For the text-containing cell, return its midpoint in (X, Y) coordinate format. 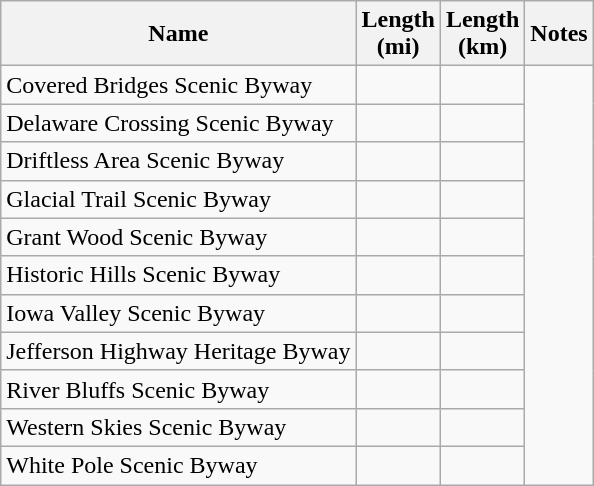
Grant Wood Scenic Byway (178, 237)
Name (178, 34)
Notes (559, 34)
Length(km) (482, 34)
River Bluffs Scenic Byway (178, 389)
Historic Hills Scenic Byway (178, 275)
White Pole Scenic Byway (178, 465)
Iowa Valley Scenic Byway (178, 313)
Covered Bridges Scenic Byway (178, 85)
Delaware Crossing Scenic Byway (178, 123)
Jefferson Highway Heritage Byway (178, 351)
Length(mi) (398, 34)
Western Skies Scenic Byway (178, 427)
Driftless Area Scenic Byway (178, 161)
Glacial Trail Scenic Byway (178, 199)
